Extract the (x, y) coordinate from the center of the cell holding the provided text.  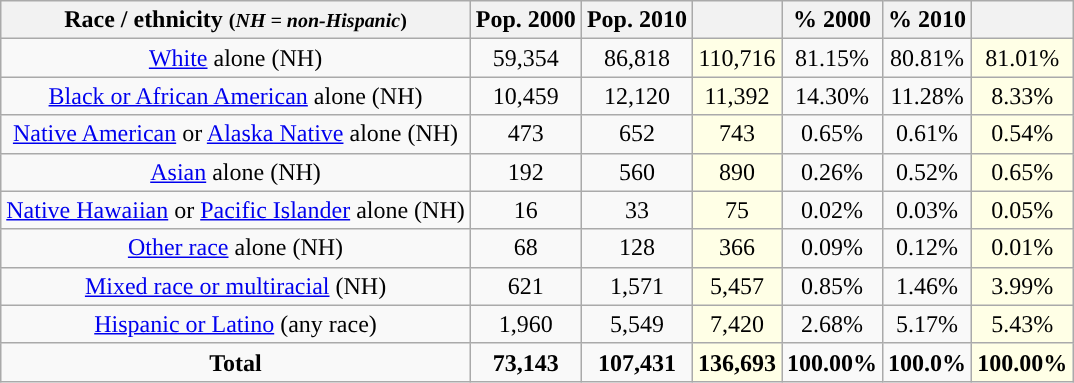
0.01% (1022, 248)
0.85% (832, 286)
11.28% (928, 96)
5.43% (1022, 324)
0.09% (832, 248)
8.33% (1022, 96)
890 (736, 172)
0.54% (1022, 134)
% 2000 (832, 20)
59,354 (526, 58)
Native Hawaiian or Pacific Islander alone (NH) (236, 210)
Total (236, 362)
11,392 (736, 96)
0.03% (928, 210)
366 (736, 248)
1,571 (636, 286)
81.01% (1022, 58)
136,693 (736, 362)
0.05% (1022, 210)
White alone (NH) (236, 58)
73,143 (526, 362)
100.0% (928, 362)
Black or African American alone (NH) (236, 96)
16 (526, 210)
2.68% (832, 324)
0.52% (928, 172)
Asian alone (NH) (236, 172)
652 (636, 134)
14.30% (832, 96)
80.81% (928, 58)
621 (526, 286)
0.26% (832, 172)
560 (636, 172)
107,431 (636, 362)
5.17% (928, 324)
0.61% (928, 134)
192 (526, 172)
10,459 (526, 96)
68 (526, 248)
1.46% (928, 286)
33 (636, 210)
Pop. 2000 (526, 20)
75 (736, 210)
81.15% (832, 58)
473 (526, 134)
Hispanic or Latino (any race) (236, 324)
Mixed race or multiracial (NH) (236, 286)
110,716 (736, 58)
0.02% (832, 210)
3.99% (1022, 286)
% 2010 (928, 20)
5,457 (736, 286)
Pop. 2010 (636, 20)
7,420 (736, 324)
Other race alone (NH) (236, 248)
5,549 (636, 324)
Race / ethnicity (NH = non-Hispanic) (236, 20)
128 (636, 248)
86,818 (636, 58)
0.12% (928, 248)
Native American or Alaska Native alone (NH) (236, 134)
743 (736, 134)
12,120 (636, 96)
1,960 (526, 324)
